Locate the cell with the specified text and output its [x, y] center coordinate. 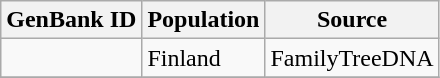
FamilyTreeDNA [352, 58]
Population [204, 20]
Finland [204, 58]
Source [352, 20]
GenBank ID [72, 20]
